Capture the cell that displays the provided text and extract its [x, y] central coordinate. 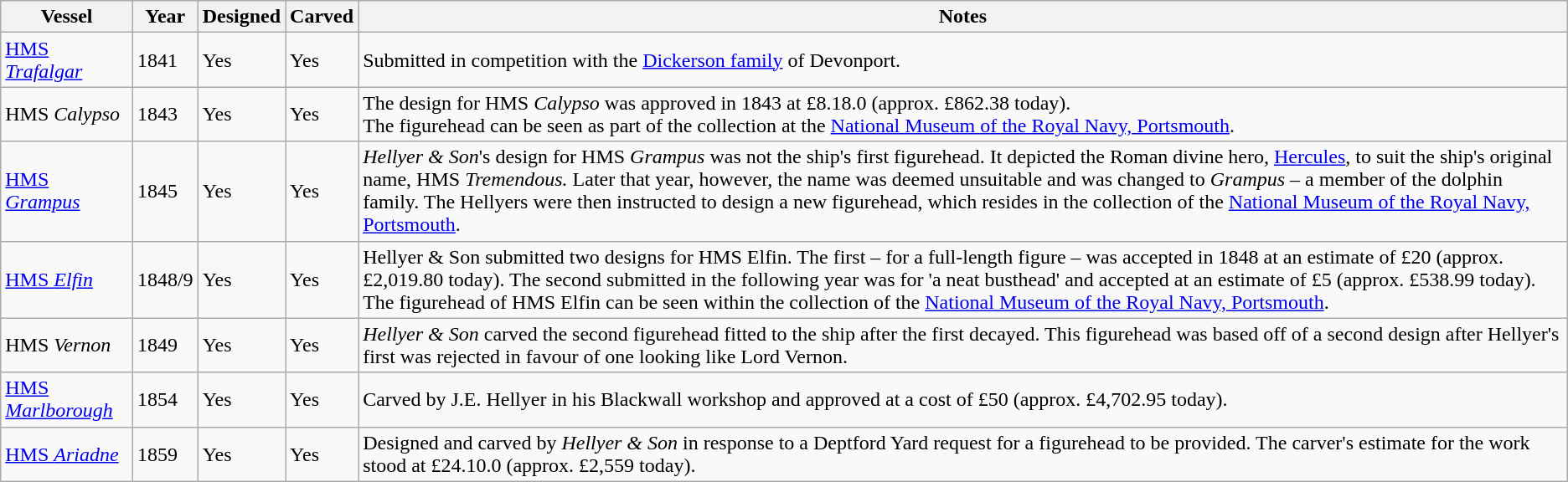
1849 [165, 345]
HMS Marlborough [67, 400]
1845 [165, 191]
Submitted in competition with the Dickerson family of Devonport. [963, 60]
Year [165, 17]
HMS Trafalgar [67, 60]
HMS Elfin [67, 279]
HMS Grampus [67, 191]
Carved [322, 17]
Carved by J.E. Hellyer in his Blackwall workshop and approved at a cost of £50 (approx. £4,702.95 today). [963, 400]
HMS Vernon [67, 345]
1859 [165, 454]
1843 [165, 114]
1854 [165, 400]
1848/9 [165, 279]
Designed [241, 17]
HMS Calypso [67, 114]
Notes [963, 17]
HMS Ariadne [67, 454]
1841 [165, 60]
Vessel [67, 17]
